Determine the (X, Y) coordinate at the center of the cell enclosing the given text.  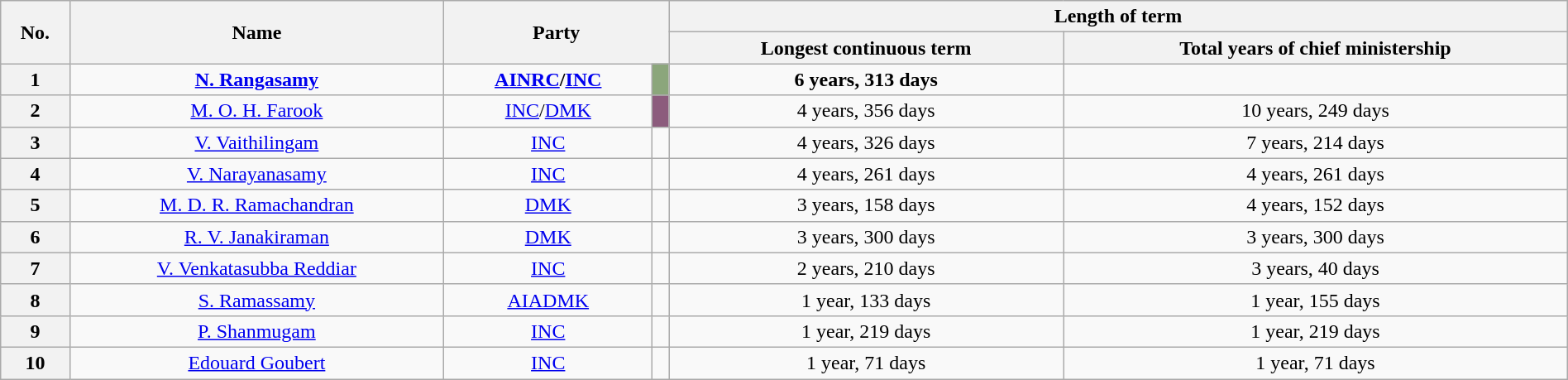
R. V. Janakiraman (256, 237)
1 year, 155 days (1316, 300)
M. D. R. Ramachandran (256, 205)
S. Ramassamy (256, 300)
No. (35, 32)
5 (35, 205)
M. O. H. Farook (256, 111)
4 years, 326 days (867, 142)
Total years of chief ministership (1316, 48)
7 (35, 268)
N. Rangasamy (256, 79)
AIADMK (548, 300)
8 (35, 300)
10 (35, 363)
P. Shanmugam (256, 331)
Edouard Goubert (256, 363)
6 years, 313 days (867, 79)
V. Narayanasamy (256, 174)
Party (557, 32)
2 (35, 111)
Longest continuous term (867, 48)
V. Vaithilingam (256, 142)
3 years, 40 days (1316, 268)
AINRC/INC (548, 79)
Length of term (1118, 17)
1 (35, 79)
9 (35, 331)
4 years, 152 days (1316, 205)
4 (35, 174)
Name (256, 32)
2 years, 210 days (867, 268)
6 (35, 237)
4 years, 356 days (867, 111)
7 years, 214 days (1316, 142)
10 years, 249 days (1316, 111)
V. Venkatasubba Reddiar (256, 268)
1 year, 133 days (867, 300)
3 years, 158 days (867, 205)
INC/DMK (548, 111)
3 (35, 142)
